Determine the [x, y] coordinate at the center of the cell enclosing the given text.  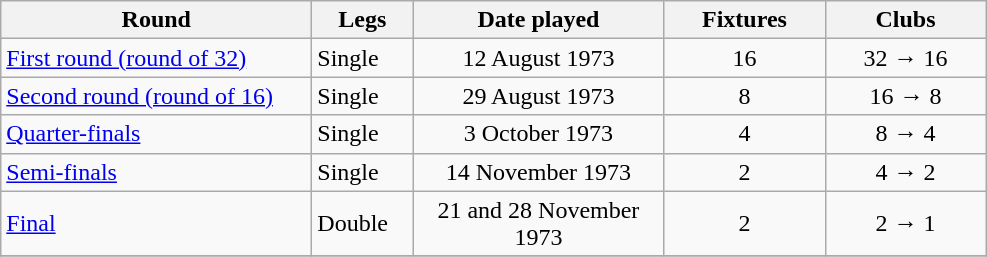
29 August 1973 [538, 96]
4 → 2 [906, 172]
Second round (round of 16) [156, 96]
32 → 16 [906, 58]
8 [744, 96]
Legs [362, 20]
16 [744, 58]
3 October 1973 [538, 134]
21 and 28 November 1973 [538, 224]
12 August 1973 [538, 58]
Double [362, 224]
Quarter-finals [156, 134]
Clubs [906, 20]
8 → 4 [906, 134]
Semi-finals [156, 172]
Date played [538, 20]
4 [744, 134]
2 → 1 [906, 224]
14 November 1973 [538, 172]
First round (round of 32) [156, 58]
Round [156, 20]
Final [156, 224]
16 → 8 [906, 96]
Fixtures [744, 20]
